Search for the cell housing the specified text and yield its [X, Y] center coordinate. 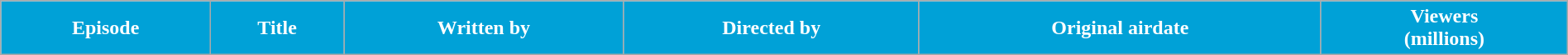
Episode [106, 28]
Directed by [771, 28]
Original airdate [1120, 28]
Title [278, 28]
Viewers(millions) [1444, 28]
Written by [485, 28]
